Scan for the cell matching the given text and deliver its (X, Y) coordinate at center. 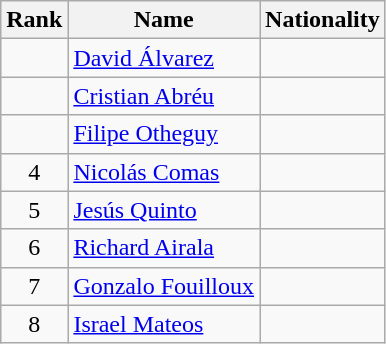
Filipe Otheguy (164, 134)
Nicolás Comas (164, 172)
Name (164, 20)
Rank (34, 20)
Gonzalo Fouilloux (164, 286)
David Álvarez (164, 58)
Jesús Quinto (164, 210)
Israel Mateos (164, 324)
8 (34, 324)
4 (34, 172)
7 (34, 286)
6 (34, 248)
Cristian Abréu (164, 96)
Nationality (323, 20)
Richard Airala (164, 248)
5 (34, 210)
